Provide the (X, Y) coordinate of the cell's center where the given text is located.  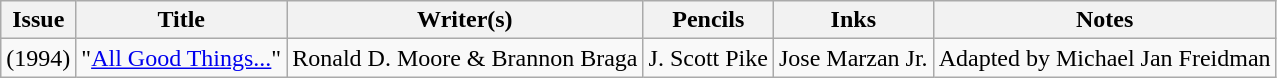
Issue (38, 20)
Writer(s) (465, 20)
Ronald D. Moore & Brannon Braga (465, 58)
(1994) (38, 58)
Jose Marzan Jr. (853, 58)
Adapted by Michael Jan Freidman (1104, 58)
J. Scott Pike (708, 58)
Notes (1104, 20)
Title (182, 20)
"All Good Things..." (182, 58)
Pencils (708, 20)
Inks (853, 20)
